For the text-containing cell, return its midpoint in (x, y) coordinate format. 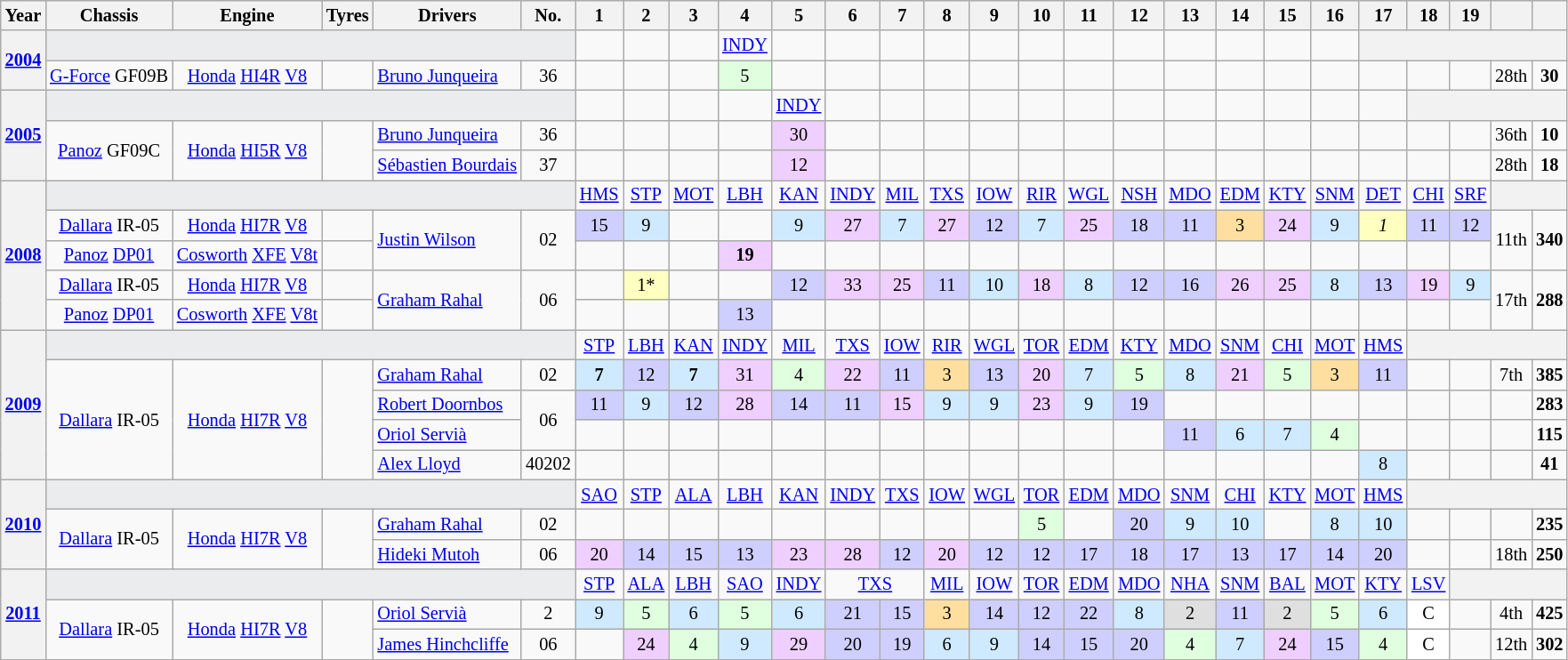
Drivers (448, 15)
2009 (23, 405)
Justin Wilson (448, 240)
2005 (23, 135)
29 (799, 644)
33 (852, 285)
283 (1549, 405)
31 (745, 374)
Engine (247, 15)
Year (23, 15)
LSV (1428, 584)
4th (1511, 614)
18th (1511, 554)
37 (548, 165)
SRF (1470, 195)
Hideki Mutoh (448, 554)
Alex Lloyd (448, 464)
2011 (23, 614)
2004 (23, 60)
7th (1511, 374)
425 (1549, 614)
BAL (1288, 584)
302 (1549, 644)
385 (1549, 374)
288 (1549, 299)
Robert Doornbos (448, 405)
Tyres (348, 15)
Panoz GF09C (109, 149)
36th (1511, 135)
Honda HI5R V8 (247, 149)
Chassis (109, 15)
NSH (1138, 195)
235 (1549, 524)
17th (1511, 299)
James Hinchcliffe (448, 644)
26 (1240, 285)
2008 (23, 254)
Sébastien Bourdais (448, 165)
No. (548, 15)
12th (1511, 644)
41 (1549, 464)
340 (1549, 240)
11th (1511, 240)
250 (1549, 554)
G-Force GF09B (109, 76)
2010 (23, 525)
NHA (1190, 584)
Honda HI4R V8 (247, 76)
DET (1383, 195)
40202 (548, 464)
1* (647, 285)
115 (1549, 435)
